Scan for the cell matching the given text and deliver its [x, y] coordinate at center. 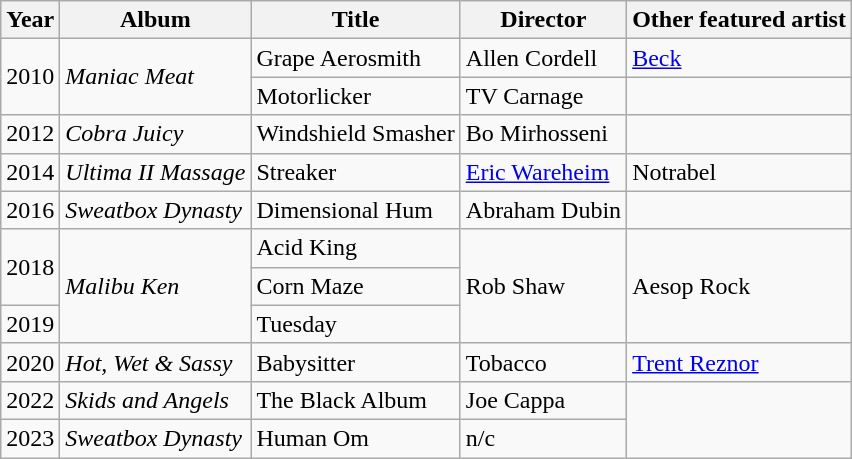
Abraham Dubin [543, 210]
Year [30, 20]
Corn Maze [356, 286]
2022 [30, 400]
2023 [30, 438]
Allen Cordell [543, 58]
Notrabel [740, 172]
Cobra Juicy [156, 134]
Director [543, 20]
Maniac Meat [156, 77]
Trent Reznor [740, 362]
Human Om [356, 438]
2019 [30, 324]
Rob Shaw [543, 286]
Title [356, 20]
Skids and Angels [156, 400]
Album [156, 20]
2018 [30, 267]
2010 [30, 77]
Hot, Wet & Sassy [156, 362]
Motorlicker [356, 96]
2020 [30, 362]
Acid King [356, 248]
2012 [30, 134]
Eric Wareheim [543, 172]
Grape Aerosmith [356, 58]
Dimensional Hum [356, 210]
Tuesday [356, 324]
Tobacco [543, 362]
Bo Mirhosseni [543, 134]
2014 [30, 172]
Beck [740, 58]
Other featured artist [740, 20]
n/c [543, 438]
2016 [30, 210]
Windshield Smasher [356, 134]
Joe Cappa [543, 400]
Babysitter [356, 362]
TV Carnage [543, 96]
Aesop Rock [740, 286]
The Black Album [356, 400]
Malibu Ken [156, 286]
Ultima II Massage [156, 172]
Streaker [356, 172]
